Provide the [x, y] coordinate of the cell's center where the given text is located.  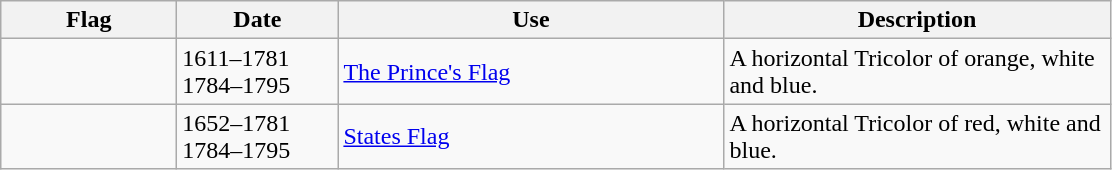
The Prince's Flag [531, 72]
Description [917, 20]
Flag [89, 20]
A horizontal Tricolor of orange, white and blue. [917, 72]
A horizontal Tricolor of red, white and blue. [917, 136]
1611–17811784–1795 [258, 72]
Use [531, 20]
Date [258, 20]
1652–17811784–1795 [258, 136]
States Flag [531, 136]
